Return the [x, y] coordinate for the center point of the cell that contains the specified text.  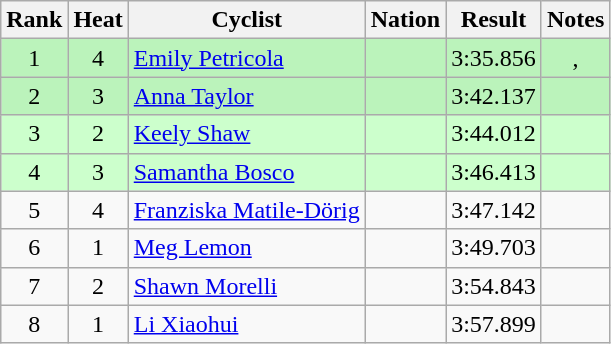
3:44.012 [494, 134]
8 [34, 324]
5 [34, 210]
Li Xiaohui [246, 324]
Nation [405, 20]
Anna Taylor [246, 96]
3:46.413 [494, 172]
Result [494, 20]
7 [34, 286]
3:47.142 [494, 210]
3:35.856 [494, 58]
3:42.137 [494, 96]
Heat [98, 20]
Shawn Morelli [246, 286]
Samantha Bosco [246, 172]
6 [34, 248]
Notes [575, 20]
3:49.703 [494, 248]
, [575, 58]
3:57.899 [494, 324]
3:54.843 [494, 286]
Franziska Matile-Dörig [246, 210]
Emily Petricola [246, 58]
Rank [34, 20]
Keely Shaw [246, 134]
Cyclist [246, 20]
Meg Lemon [246, 248]
